Locate the cell with the specified text and output its [X, Y] center coordinate. 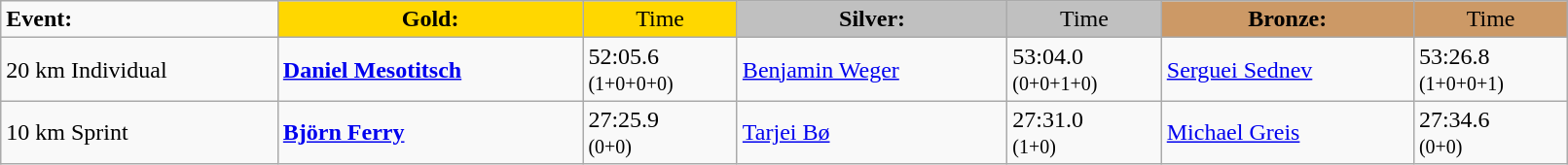
Björn Ferry [430, 132]
53:04.0(0+0+1+0) [1084, 70]
Serguei Sednev [1287, 70]
Daniel Mesotitsch [430, 70]
Event: [140, 19]
27:25.9(0+0) [660, 132]
53:26.8(1+0+0+1) [1490, 70]
Silver: [872, 19]
52:05.6(1+0+0+0) [660, 70]
Gold: [430, 19]
27:31.0(1+0) [1084, 132]
Benjamin Weger [872, 70]
Michael Greis [1287, 132]
20 km Individual [140, 70]
27:34.6(0+0) [1490, 132]
Tarjei Bø [872, 132]
10 km Sprint [140, 132]
Bronze: [1287, 19]
